From the cell containing the given text, extract its center point as (X, Y) coordinate. 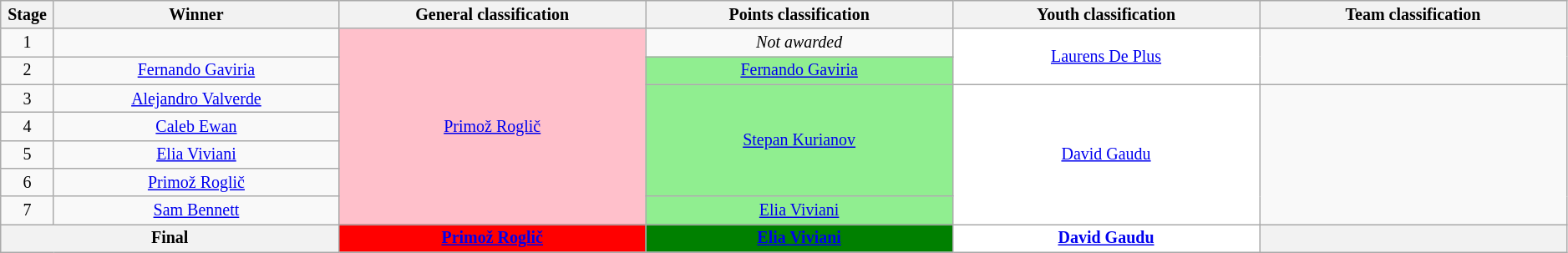
7 (28, 210)
Team classification (1413, 15)
Caleb Ewan (195, 127)
6 (28, 182)
2 (28, 70)
1 (28, 43)
Points classification (799, 15)
Winner (195, 15)
General classification (493, 15)
Laurens De Plus (1106, 57)
Stage (28, 15)
Stepan Kurianov (799, 140)
4 (28, 127)
Sam Bennett (195, 210)
Alejandro Valverde (195, 99)
Not awarded (799, 43)
Youth classification (1106, 15)
5 (28, 154)
3 (28, 99)
Final (170, 239)
